Pinpoint the cell where the given text exists, returning its (x, y) midpoint coordinate. 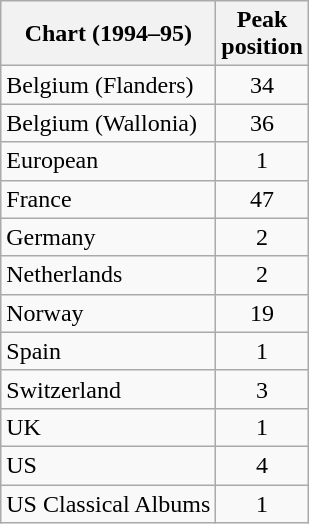
US (108, 465)
Norway (108, 313)
France (108, 199)
European (108, 161)
47 (262, 199)
Switzerland (108, 389)
36 (262, 123)
3 (262, 389)
Spain (108, 351)
34 (262, 85)
Belgium (Wallonia) (108, 123)
19 (262, 313)
US Classical Albums (108, 503)
Belgium (Flanders) (108, 85)
Germany (108, 237)
Peakposition (262, 34)
Chart (1994–95) (108, 34)
UK (108, 427)
Netherlands (108, 275)
4 (262, 465)
